Locate the cell with the specified text and output its (x, y) center coordinate. 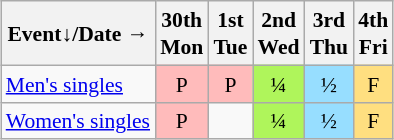
1stTue (230, 33)
4thFri (373, 33)
3rdThu (330, 33)
Women's singles (78, 120)
30thMon (182, 33)
2ndWed (279, 33)
Men's singles (78, 84)
Event↓/Date → (78, 33)
